For the text-containing cell, return its midpoint in (x, y) coordinate format. 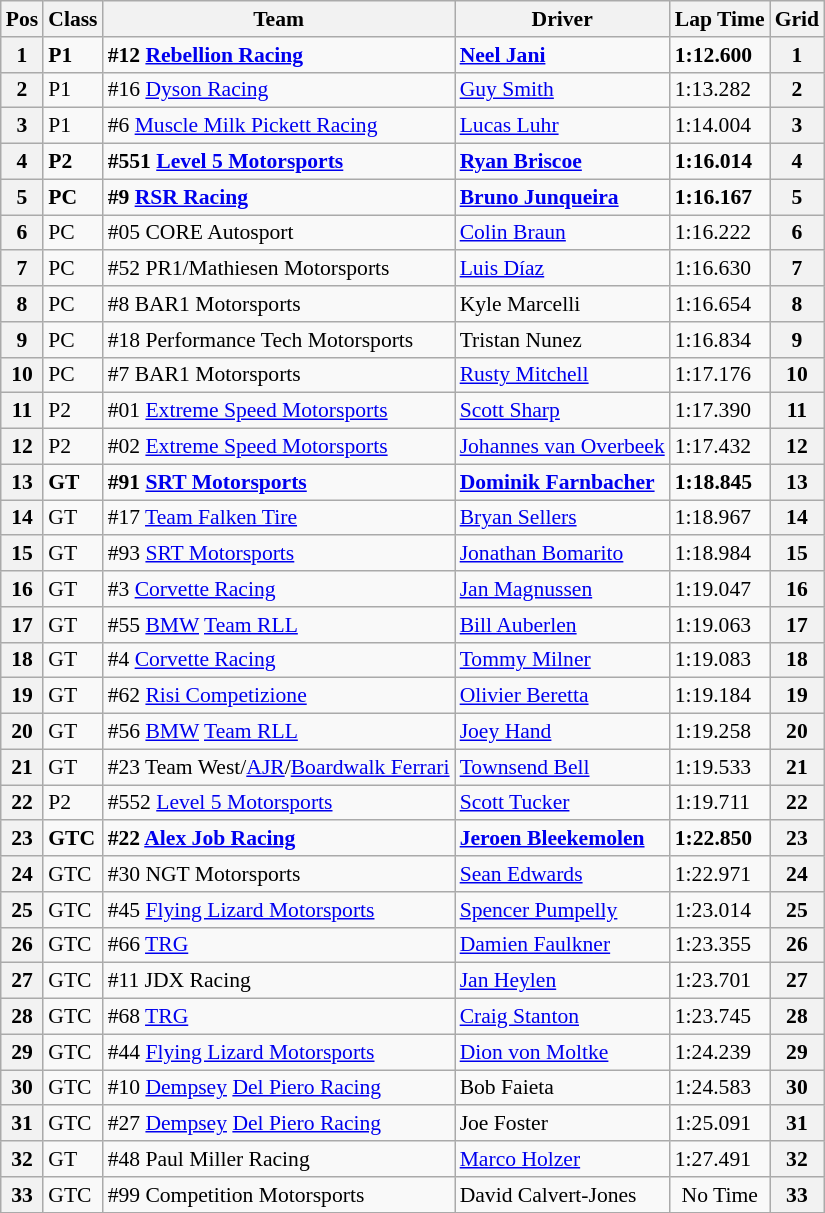
#12 Rebellion Racing (279, 55)
#552 Level 5 Motorsports (279, 803)
#9 RSR Racing (279, 197)
#17 Team Falken Tire (279, 518)
Bill Auberlen (562, 625)
Bryan Sellers (562, 518)
1:24.239 (720, 1052)
Guy Smith (562, 90)
#22 Alex Job Racing (279, 839)
1:23.355 (720, 945)
Scott Tucker (562, 803)
Townsend Bell (562, 767)
Jonathan Bomarito (562, 554)
1:23.745 (720, 1017)
#11 JDX Racing (279, 981)
Driver (562, 19)
Colin Braun (562, 233)
Ryan Briscoe (562, 162)
1:27.491 (720, 1159)
1:25.091 (720, 1124)
#99 Competition Motorsports (279, 1195)
#16 Dyson Racing (279, 90)
Marco Holzer (562, 1159)
#01 Extreme Speed Motorsports (279, 411)
1:16.222 (720, 233)
#6 Muscle Milk Pickett Racing (279, 126)
Lap Time (720, 19)
Scott Sharp (562, 411)
Kyle Marcelli (562, 304)
1:16.014 (720, 162)
Class (72, 19)
Dominik Farnbacher (562, 482)
1:13.282 (720, 90)
1:19.184 (720, 696)
1:17.432 (720, 447)
Craig Stanton (562, 1017)
Jeroen Bleekemolen (562, 839)
#02 Extreme Speed Motorsports (279, 447)
1:19.047 (720, 589)
#56 BMW Team RLL (279, 732)
David Calvert-Jones (562, 1195)
#3 Corvette Racing (279, 589)
#93 SRT Motorsports (279, 554)
1:19.083 (720, 660)
1:23.014 (720, 910)
Neel Jani (562, 55)
Luis Díaz (562, 269)
1:16.630 (720, 269)
#68 TRG (279, 1017)
Damien Faulkner (562, 945)
Joe Foster (562, 1124)
Pos (22, 19)
Bob Faieta (562, 1088)
#8 BAR1 Motorsports (279, 304)
Lucas Luhr (562, 126)
#44 Flying Lizard Motorsports (279, 1052)
Tommy Milner (562, 660)
1:19.711 (720, 803)
1:19.533 (720, 767)
1:22.971 (720, 874)
#23 Team West/AJR/Boardwalk Ferrari (279, 767)
#18 Performance Tech Motorsports (279, 340)
1:24.583 (720, 1088)
1:17.176 (720, 375)
#55 BMW Team RLL (279, 625)
Tristan Nunez (562, 340)
No Time (720, 1195)
#10 Dempsey Del Piero Racing (279, 1088)
#551 Level 5 Motorsports (279, 162)
1:17.390 (720, 411)
1:12.600 (720, 55)
1:22.850 (720, 839)
1:23.701 (720, 981)
#30 NGT Motorsports (279, 874)
1:19.063 (720, 625)
1:16.167 (720, 197)
Sean Edwards (562, 874)
#66 TRG (279, 945)
Spencer Pumpelly (562, 910)
1:19.258 (720, 732)
1:14.004 (720, 126)
Bruno Junqueira (562, 197)
1:18.967 (720, 518)
#52 PR1/Mathiesen Motorsports (279, 269)
Team (279, 19)
1:18.984 (720, 554)
Joey Hand (562, 732)
Jan Heylen (562, 981)
Dion von Moltke (562, 1052)
#27 Dempsey Del Piero Racing (279, 1124)
1:16.834 (720, 340)
Rusty Mitchell (562, 375)
#45 Flying Lizard Motorsports (279, 910)
Jan Magnussen (562, 589)
1:16.654 (720, 304)
#4 Corvette Racing (279, 660)
Grid (798, 19)
#7 BAR1 Motorsports (279, 375)
Olivier Beretta (562, 696)
1:18.845 (720, 482)
#62 Risi Competizione (279, 696)
#05 CORE Autosport (279, 233)
#91 SRT Motorsports (279, 482)
Johannes van Overbeek (562, 447)
#48 Paul Miller Racing (279, 1159)
